Return the (X, Y) coordinate for the center point of the cell that contains the specified text.  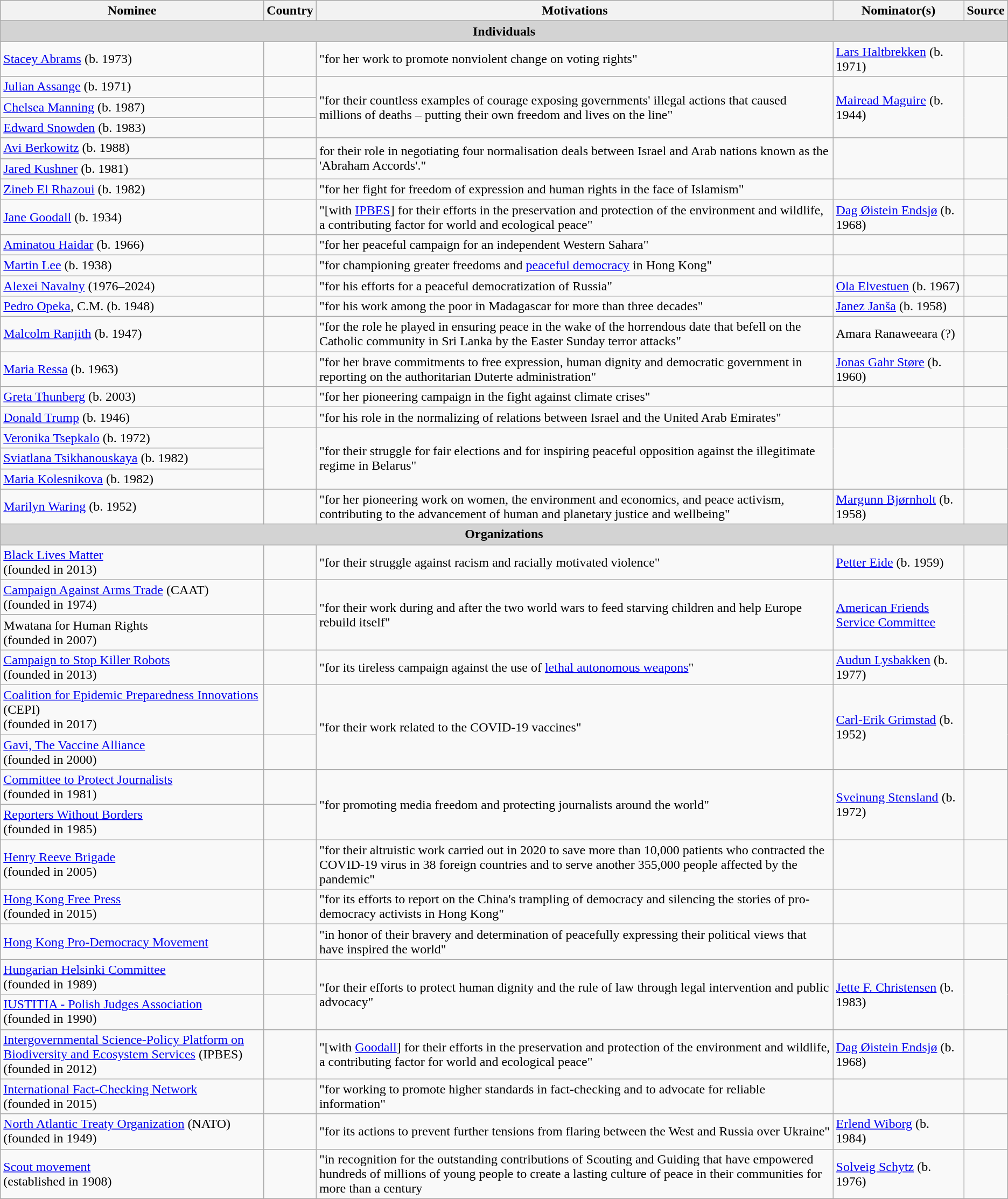
Motivations (575, 11)
Hong Kong Pro-Democracy Movement (132, 942)
Sveinung Stensland (b. 1972) (898, 805)
Jonas Gahr Støre (b. 1960) (898, 370)
Marilyn Waring (b. 1952) (132, 506)
Hong Kong Free Press (founded in 2015) (132, 907)
Coalition for Epidemic Preparedness Innovations (CEPI) (founded in 2017) (132, 709)
"for promoting media freedom and protecting journalists around the world" (575, 805)
Individuals (504, 31)
"for her peaceful campaign for an independent Western Sahara" (575, 245)
Source (985, 11)
Donald Trump (b. 1946) (132, 417)
"for her fight for freedom of expression and human rights in the face of Islamism" (575, 189)
"for their struggle for fair elections and for inspiring peaceful opposition against the illegitimate regime in Belarus" (575, 458)
Solveig Schytz (b. 1976) (898, 1174)
"for its tireless campaign against the use of lethal autonomous weapons" (575, 667)
International Fact-Checking Network (founded in 2015) (132, 1097)
Carl-Erik Grimstad (b. 1952) (898, 727)
"for championing greater freedoms and peaceful democracy in Hong Kong" (575, 265)
Erlend Wiborg (b. 1984) (898, 1131)
Julian Assange (b. 1971) (132, 87)
Stacey Abrams (b. 1973) (132, 59)
Committee to Protect Journalists (founded in 1981) (132, 787)
Malcolm Ranjith (b. 1947) (132, 334)
Margunn Bjørnholt (b. 1958) (898, 506)
Reporters Without Borders (founded in 1985) (132, 822)
Petter Eide (b. 1959) (898, 562)
"for its efforts to report on the China's trampling of democracy and silencing the stories of pro-democracy activists in Hong Kong" (575, 907)
"for working to promote higher standards in fact-checking and to advocate for reliable information" (575, 1097)
Greta Thunberg (b. 2003) (132, 397)
Jette F. Christensen (b. 1983) (898, 994)
Edward Snowden (b. 1983) (132, 128)
Martin Lee (b. 1938) (132, 265)
Pedro Opeka, C.M. (b. 1948) (132, 306)
North Atlantic Treaty Organization (NATO) (founded in 1949) (132, 1131)
for their role in negotiating four normalisation deals between Israel and Arab nations known as the 'Abraham Accords'." (575, 158)
Nominator(s) (898, 11)
Mairead Maguire (b. 1944) (898, 107)
Nominee (132, 11)
Mwatana for Human Rights (founded in 2007) (132, 632)
Ola Elvestuen (b. 1967) (898, 286)
Maria Kolesnikova (b. 1982) (132, 479)
Aminatou Haidar (b. 1966) (132, 245)
"for his work among the poor in Madagascar for more than three decades" (575, 306)
"for his role in the normalizing of relations between Israel and the United Arab Emirates" (575, 417)
"for their work during and after the two world wars to feed starving children and help Europe rebuild itself" (575, 615)
"for her work to promote nonviolent change on voting rights" (575, 59)
Janez Janša (b. 1958) (898, 306)
"for their efforts to protect human dignity and the rule of law through legal intervention and public advocacy" (575, 994)
Lars Haltbrekken (b. 1971) (898, 59)
Black Lives Matter (founded in 2013) (132, 562)
Maria Ressa (b. 1963) (132, 370)
"for their work related to the COVID-19 vaccines" (575, 727)
Jared Kushner (b. 1981) (132, 169)
Gavi, The Vaccine Alliance (founded in 2000) (132, 752)
Jane Goodall (b. 1934) (132, 217)
Zineb El Rhazoui (b. 1982) (132, 189)
Organizations (504, 534)
Chelsea Manning (b. 1987) (132, 107)
American Friends Service Committee (898, 615)
Veronika Tsepkalo (b. 1972) (132, 438)
Henry Reeve Brigade (founded in 2005) (132, 865)
Avi Berkowitz (b. 1988) (132, 148)
Country (290, 11)
Hungarian Helsinki Committee (founded in 1989) (132, 977)
"for her brave commitments to free expression, human dignity and democratic government in reporting on the authoritarian Duterte administration" (575, 370)
"for his efforts for a peaceful democratization of Russia" (575, 286)
"for their struggle against racism and racially motivated violence" (575, 562)
IUSTITIA - Polish Judges Association (founded in 1990) (132, 1012)
Amara Ranaweeara (?) (898, 334)
Campaign Against Arms Trade (CAAT) (founded in 1974) (132, 597)
Audun Lysbakken (b. 1977) (898, 667)
"for her pioneering campaign in the fight against climate crises" (575, 397)
Intergovernmental Science-Policy Platform on Biodiversity and Ecosystem Services (IPBES) (founded in 2012) (132, 1054)
Scout movement (established in 1908) (132, 1174)
"for its actions to prevent further tensions from flaring between the West and Russia over Ukraine" (575, 1131)
Campaign to Stop Killer Robots (founded in 2013) (132, 667)
Sviatlana Tsikhanouskaya (b. 1982) (132, 458)
Alexei Navalny (1976–2024) (132, 286)
"in honor of their bravery and determination of peacefully expressing their political views that have inspired the world" (575, 942)
